Pinpoint the cell where the given text exists, returning its (x, y) midpoint coordinate. 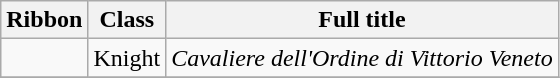
Class (127, 20)
Cavaliere dell'Ordine di Vittorio Veneto (362, 58)
Ribbon (44, 20)
Knight (127, 58)
Full title (362, 20)
